Determine the [x, y] coordinate at the center of the cell enclosing the given text.  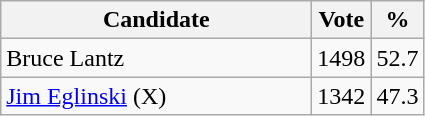
47.3 [398, 96]
Vote [342, 20]
1342 [342, 96]
% [398, 20]
Jim Eglinski (X) [156, 96]
Bruce Lantz [156, 58]
Candidate [156, 20]
1498 [342, 58]
52.7 [398, 58]
